Search for the cell housing the specified text and yield its [x, y] center coordinate. 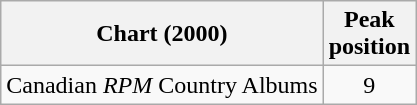
Canadian RPM Country Albums [162, 85]
Peakposition [369, 34]
Chart (2000) [162, 34]
9 [369, 85]
